Pinpoint the cell where the given text exists, returning its [x, y] midpoint coordinate. 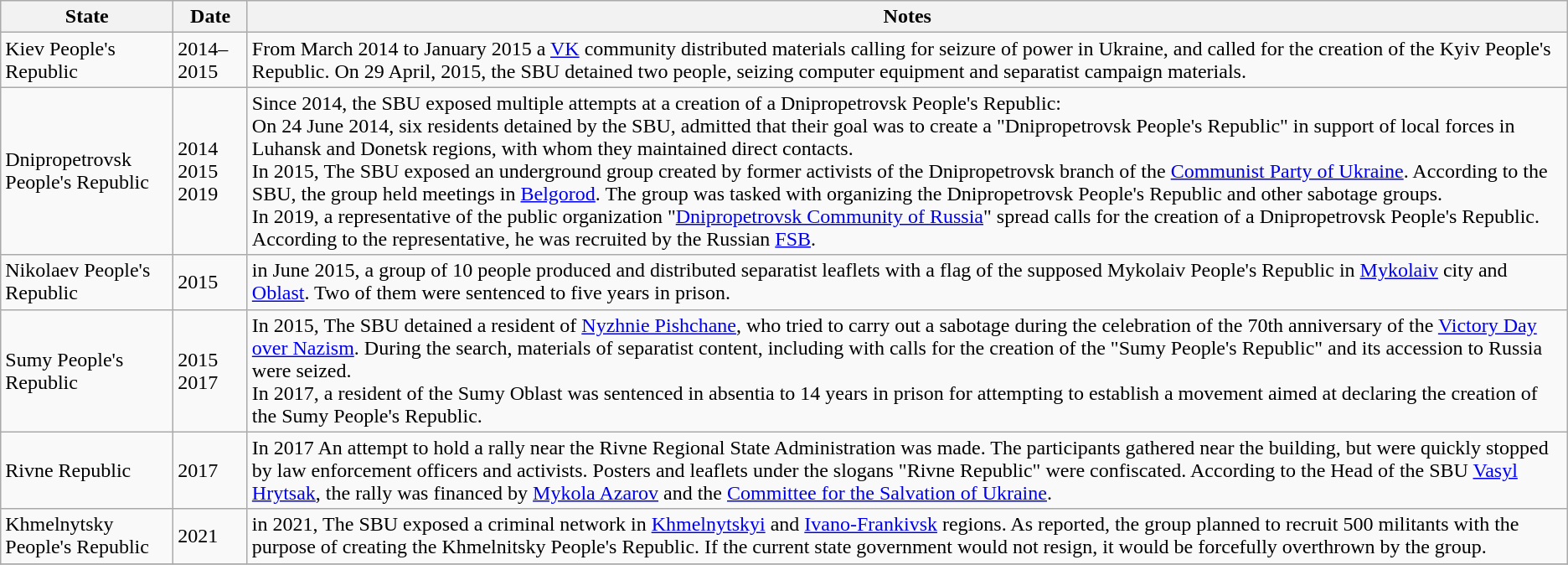
Khmelnytsky People's Republic [87, 536]
2021 [210, 536]
Date [210, 17]
Nikolaev People's Republic [87, 282]
Dnipropetrovsk People's Republic [87, 171]
State [87, 17]
2017 [210, 470]
2015 [210, 282]
201420152019 [210, 171]
Kiev People's Republic [87, 60]
Notes [907, 17]
2014–2015 [210, 60]
Sumy People's Republic [87, 371]
20152017 [210, 371]
Rivne Republic [87, 470]
